Scan for the cell matching the given text and deliver its [X, Y] coordinate at center. 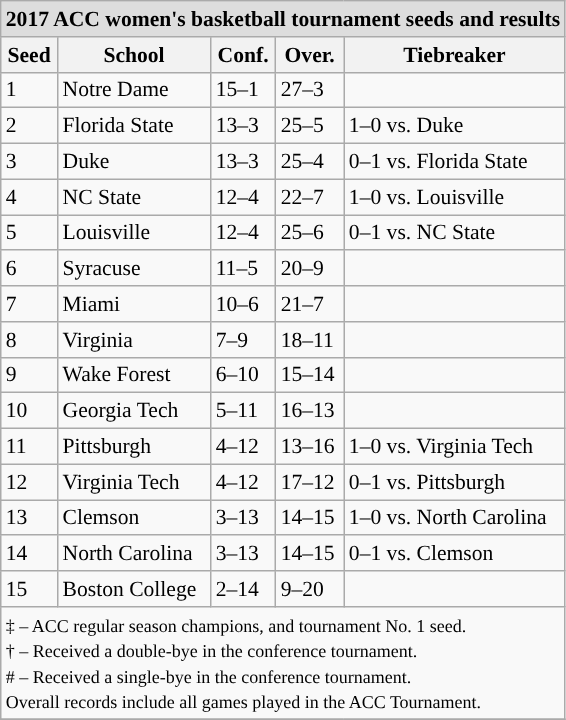
25–4 [310, 162]
1–0 vs. Virginia Tech [454, 447]
16–13 [310, 411]
Pittsburgh [134, 447]
12 [30, 482]
0–1 vs. Clemson [454, 554]
0–1 vs. Pittsburgh [454, 482]
9–20 [310, 589]
7 [30, 304]
Miami [134, 304]
25–6 [310, 233]
10–6 [244, 304]
Tiebreaker [454, 55]
Florida State [134, 126]
4 [30, 197]
1–0 vs. Duke [454, 126]
Duke [134, 162]
13–16 [310, 447]
27–3 [310, 90]
Syracuse [134, 269]
Notre Dame [134, 90]
Boston College [134, 589]
Wake Forest [134, 375]
Virginia Tech [134, 482]
2–14 [244, 589]
8 [30, 340]
20–9 [310, 269]
North Carolina [134, 554]
Seed [30, 55]
2017 ACC women's basketball tournament seeds and results [283, 19]
5 [30, 233]
11–5 [244, 269]
2 [30, 126]
15–1 [244, 90]
Louisville [134, 233]
13 [30, 518]
17–12 [310, 482]
9 [30, 375]
0–1 vs. NC State [454, 233]
6 [30, 269]
Over. [310, 55]
5–11 [244, 411]
Georgia Tech [134, 411]
11 [30, 447]
7–9 [244, 340]
School [134, 55]
Virginia [134, 340]
15–14 [310, 375]
3 [30, 162]
15 [30, 589]
NC State [134, 197]
6–10 [244, 375]
1–0 vs. North Carolina [454, 518]
18–11 [310, 340]
1–0 vs. Louisville [454, 197]
Clemson [134, 518]
1 [30, 90]
Conf. [244, 55]
0–1 vs. Florida State [454, 162]
21–7 [310, 304]
10 [30, 411]
14 [30, 554]
25–5 [310, 126]
22–7 [310, 197]
